From the cell containing the given text, extract its center point as [X, Y] coordinate. 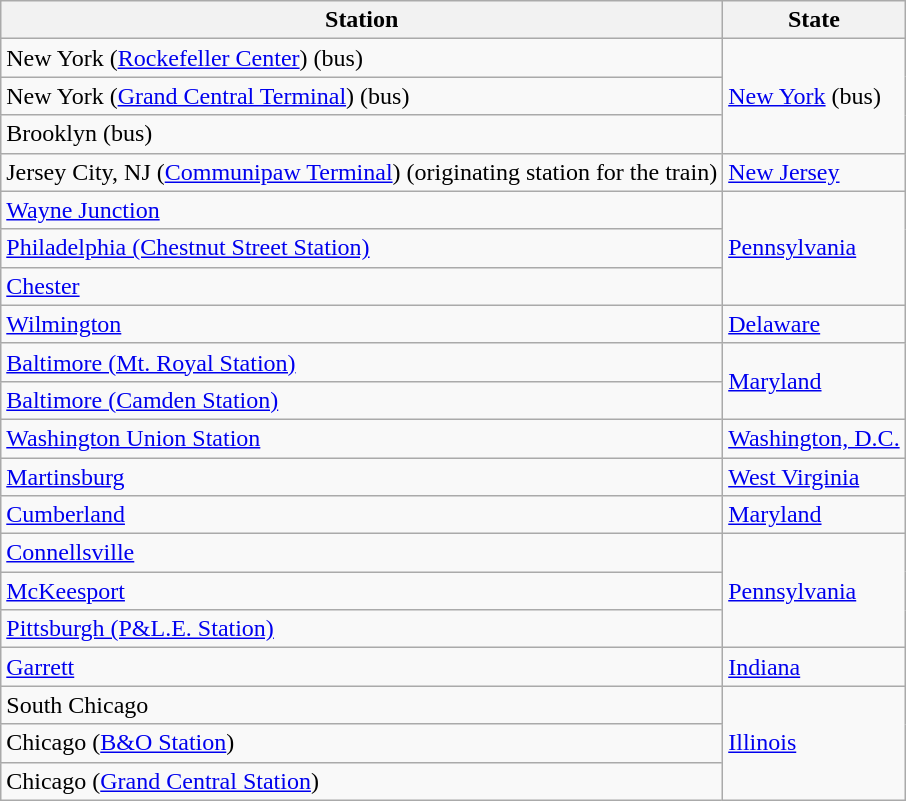
Cumberland [362, 515]
Delaware [814, 324]
State [814, 20]
Martinsburg [362, 477]
New York (bus) [814, 96]
New Jersey [814, 172]
Wilmington [362, 324]
Jersey City, NJ (Communipaw Terminal) (originating station for the train) [362, 172]
Brooklyn (bus) [362, 134]
Connellsville [362, 553]
Pittsburgh (P&L.E. Station) [362, 629]
Garrett [362, 667]
Washington, D.C. [814, 438]
Station [362, 20]
Philadelphia (Chestnut Street Station) [362, 248]
McKeesport [362, 591]
West Virginia [814, 477]
Chester [362, 286]
Baltimore (Camden Station) [362, 400]
Indiana [814, 667]
Illinois [814, 743]
Chicago (B&O Station) [362, 743]
Baltimore (Mt. Royal Station) [362, 362]
New York (Rockefeller Center) (bus) [362, 58]
South Chicago [362, 705]
Wayne Junction [362, 210]
Washington Union Station [362, 438]
New York (Grand Central Terminal) (bus) [362, 96]
Chicago (Grand Central Station) [362, 781]
